Identify which cell holds the provided text, then report its [X, Y] central coordinate. 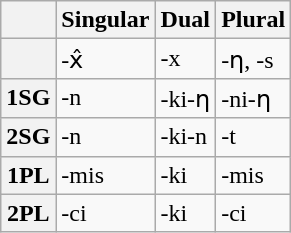
-ni-ƞ [254, 98]
2SG [28, 137]
-ki-n [186, 137]
2PL [28, 213]
1SG [28, 98]
Dual [186, 20]
-x [186, 59]
-t [254, 137]
Plural [254, 20]
-ƞ, -s [254, 59]
-x̂ [106, 59]
-ki-ƞ [186, 98]
Singular [106, 20]
1PL [28, 175]
